Capture the cell that displays the provided text and extract its (X, Y) central coordinate. 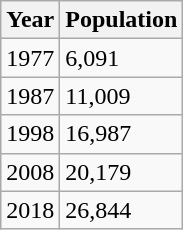
2018 (30, 210)
26,844 (122, 210)
11,009 (122, 96)
1987 (30, 96)
2008 (30, 172)
1998 (30, 134)
6,091 (122, 58)
Population (122, 20)
20,179 (122, 172)
16,987 (122, 134)
Year (30, 20)
1977 (30, 58)
